Determine the (X, Y) coordinate at the center of the cell enclosing the given text.  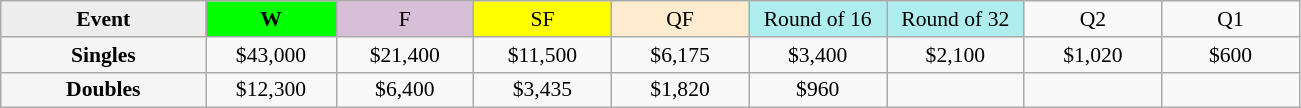
$960 (818, 90)
$1,820 (680, 90)
$600 (1231, 55)
Round of 32 (955, 19)
$6,400 (405, 90)
Event (104, 19)
Q2 (1093, 19)
W (271, 19)
Q1 (1231, 19)
$3,435 (543, 90)
Round of 16 (818, 19)
F (405, 19)
$6,175 (680, 55)
$12,300 (271, 90)
$2,100 (955, 55)
$1,020 (1093, 55)
$43,000 (271, 55)
$11,500 (543, 55)
QF (680, 19)
SF (543, 19)
$21,400 (405, 55)
Singles (104, 55)
Doubles (104, 90)
$3,400 (818, 55)
